Determine the [x, y] coordinate at the center of the cell enclosing the given text.  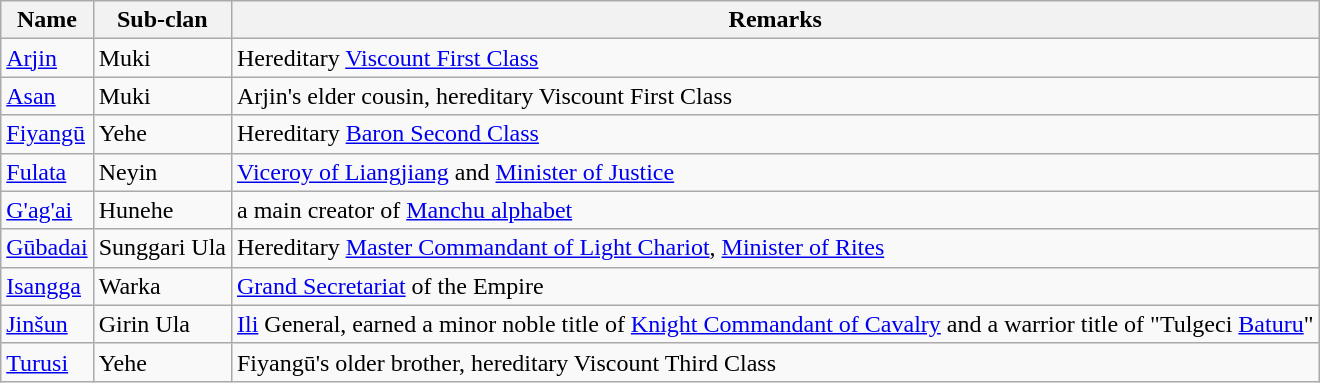
Asan [47, 96]
Gūbadai [47, 248]
G'ag'ai [47, 210]
Remarks [775, 20]
Jinšun [47, 324]
Sunggari Ula [162, 248]
Hereditary Viscount First Class [775, 58]
Arjin [47, 58]
Sub-clan [162, 20]
Warka [162, 286]
Turusi [47, 362]
Fiyangū's older brother, hereditary Viscount Third Class [775, 362]
Ili General, earned a minor noble title of Knight Commandant of Cavalry and a warrior title of "Tulgeci Baturu" [775, 324]
Isangga [47, 286]
Name [47, 20]
Girin Ula [162, 324]
Arjin's elder cousin, hereditary Viscount First Class [775, 96]
Neyin [162, 172]
a main creator of Manchu alphabet [775, 210]
Hereditary Baron Second Class [775, 134]
Grand Secretariat of the Empire [775, 286]
Hereditary Master Commandant of Light Chariot, Minister of Rites [775, 248]
Viceroy of Liangjiang and Minister of Justice [775, 172]
Fiyangū [47, 134]
Hunehe [162, 210]
Fulata [47, 172]
